Scan for the cell matching the given text and deliver its [X, Y] coordinate at center. 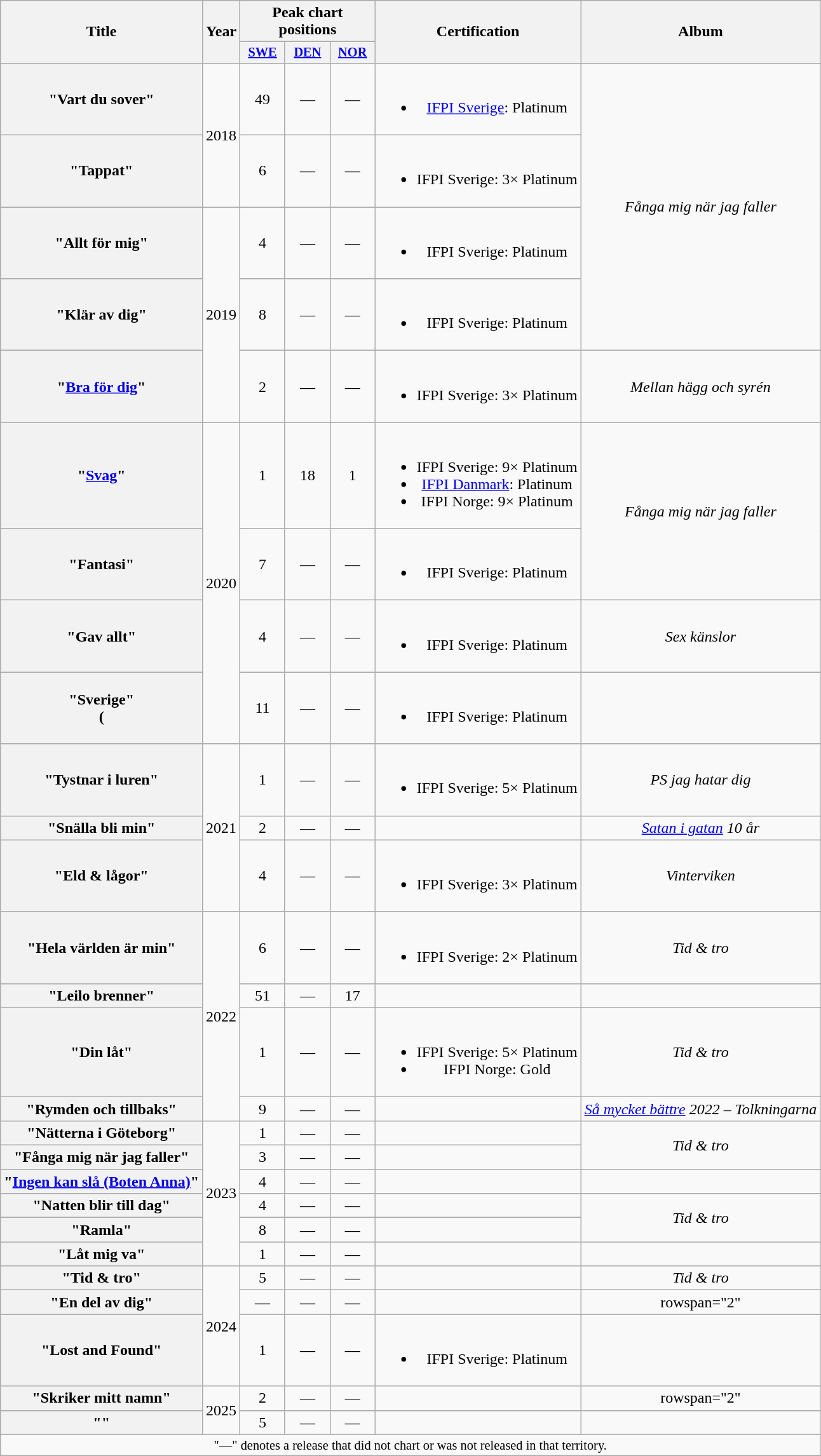
Mellan hägg och syrén [700, 386]
Satan i gatan 10 år [700, 828]
"Vart du sover" [102, 99]
Sex känslor [700, 637]
Peak chart positions [308, 22]
2024 [221, 1326]
"Bra för dig" [102, 386]
51 [263, 995]
Year [221, 32]
Certification [478, 32]
SWE [263, 53]
18 [308, 475]
"Leilo brenner" [102, 995]
2025 [221, 1410]
"Sverige"( [102, 708]
2022 [221, 1016]
"Svag" [102, 475]
"Tid & tro" [102, 1278]
"Eld & lågor" [102, 875]
"Gav allt" [102, 637]
IFPI Sverige: 5× PlatinumIFPI Norge: Gold [478, 1052]
Så mycket bättre 2022 – Tolkningarna [700, 1109]
49 [263, 99]
"Låt mig va" [102, 1254]
"Hela världen är min" [102, 948]
Title [102, 32]
2020 [221, 583]
"Ingen kan slå (Boten Anna)" [102, 1182]
"Nätterna i Göteborg" [102, 1133]
PS jag hatar dig [700, 780]
2021 [221, 828]
11 [263, 708]
"Snälla bli min" [102, 828]
IFPI Sverige: 5× Platinum [478, 780]
2023 [221, 1193]
"—" denotes a release that did not chart or was not released in that territory. [410, 1445]
"Tappat" [102, 172]
"Din låt" [102, 1052]
NOR [352, 53]
IFPI Sverige: 2× Platinum [478, 948]
7 [263, 564]
"Tystnar i luren" [102, 780]
"Klär av dig" [102, 315]
"Allt för mig" [102, 243]
"Fantasi" [102, 564]
"Natten blir till dag" [102, 1206]
"Skriker mitt namn" [102, 1398]
"En del av dig" [102, 1302]
"Lost and Found" [102, 1351]
"Fånga mig när jag faller" [102, 1157]
2019 [221, 315]
"" [102, 1422]
Album [700, 32]
3 [263, 1157]
IFPI Sverige: 9× PlatinumIFPI Danmark: PlatinumIFPI Norge: 9× Platinum [478, 475]
"Rymden och tillbaks" [102, 1109]
9 [263, 1109]
DEN [308, 53]
17 [352, 995]
Vinterviken [700, 875]
2018 [221, 135]
"Ramla" [102, 1230]
